Provide the (x, y) coordinate of the cell's center where the given text is located.  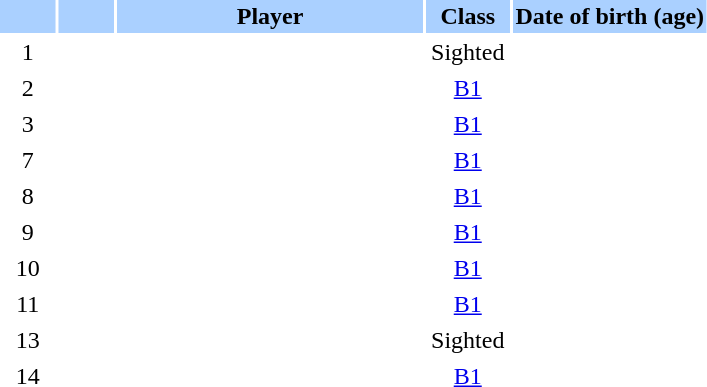
13 (28, 340)
9 (28, 232)
11 (28, 304)
Class (468, 16)
3 (28, 124)
Date of birth (age) (610, 16)
10 (28, 268)
Player (270, 16)
2 (28, 88)
8 (28, 196)
1 (28, 52)
7 (28, 160)
